Find where the given text appears and provide that cell's center as (x, y) coordinate. 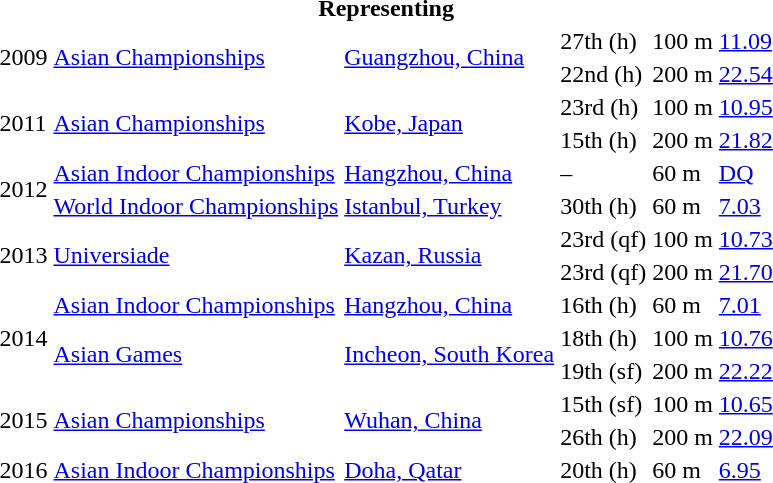
15th (sf) (604, 404)
27th (h) (604, 41)
22nd (h) (604, 74)
Wuhan, China (450, 420)
Guangzhou, China (450, 58)
Kazan, Russia (450, 256)
Incheon, South Korea (450, 354)
23rd (h) (604, 107)
– (604, 173)
16th (h) (604, 305)
Kobe, Japan (450, 124)
Universiade (196, 256)
26th (h) (604, 437)
15th (h) (604, 140)
World Indoor Championships (196, 206)
30th (h) (604, 206)
18th (h) (604, 338)
19th (sf) (604, 371)
Asian Games (196, 354)
Istanbul, Turkey (450, 206)
